For the text-containing cell, return its midpoint in (X, Y) coordinate format. 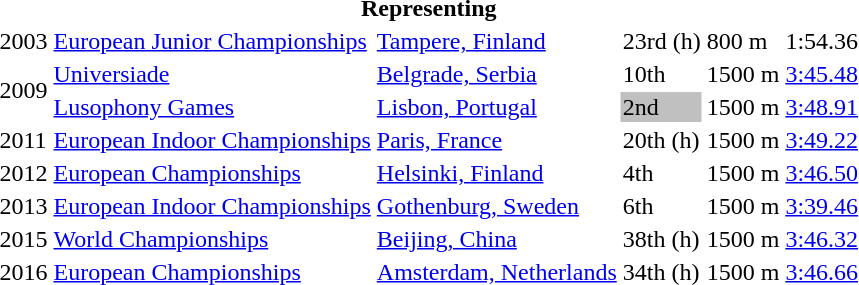
23rd (h) (662, 41)
Paris, France (496, 140)
6th (662, 206)
Tampere, Finland (496, 41)
European Junior Championships (212, 41)
Gothenburg, Sweden (496, 206)
Belgrade, Serbia (496, 74)
800 m (743, 41)
4th (662, 173)
World Championships (212, 239)
Universiade (212, 74)
European Championships (212, 173)
Lusophony Games (212, 107)
10th (662, 74)
2nd (662, 107)
38th (h) (662, 239)
Lisbon, Portugal (496, 107)
20th (h) (662, 140)
Beijing, China (496, 239)
Helsinki, Finland (496, 173)
